Scan for the cell matching the given text and deliver its [X, Y] coordinate at center. 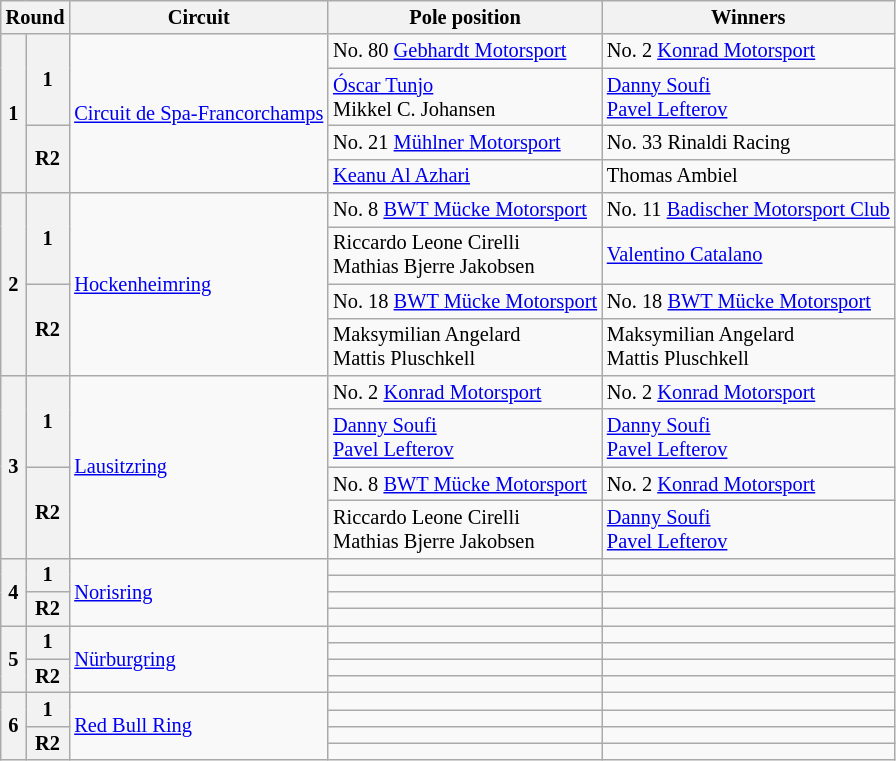
6 [14, 726]
Thomas Ambiel [748, 176]
Keanu Al Azhari [465, 176]
No. 11 Badischer Motorsport Club [748, 210]
Winners [748, 17]
3 [14, 466]
Norisring [198, 592]
Pole position [465, 17]
5 [14, 658]
2 [14, 284]
No. 80 Gebhardt Motorsport [465, 51]
Circuit [198, 17]
Round [36, 17]
4 [14, 592]
No. 21 Mühlner Motorsport [465, 142]
Circuit de Spa-Francorchamps [198, 114]
Nürburgring [198, 658]
Red Bull Ring [198, 726]
Lausitzring [198, 466]
Valentino Catalano [748, 255]
No. 33 Rinaldi Racing [748, 142]
Óscar Tunjo Mikkel C. Johansen [465, 97]
Hockenheimring [198, 284]
